Extract the [X, Y] coordinate from the center of the cell holding the provided text.  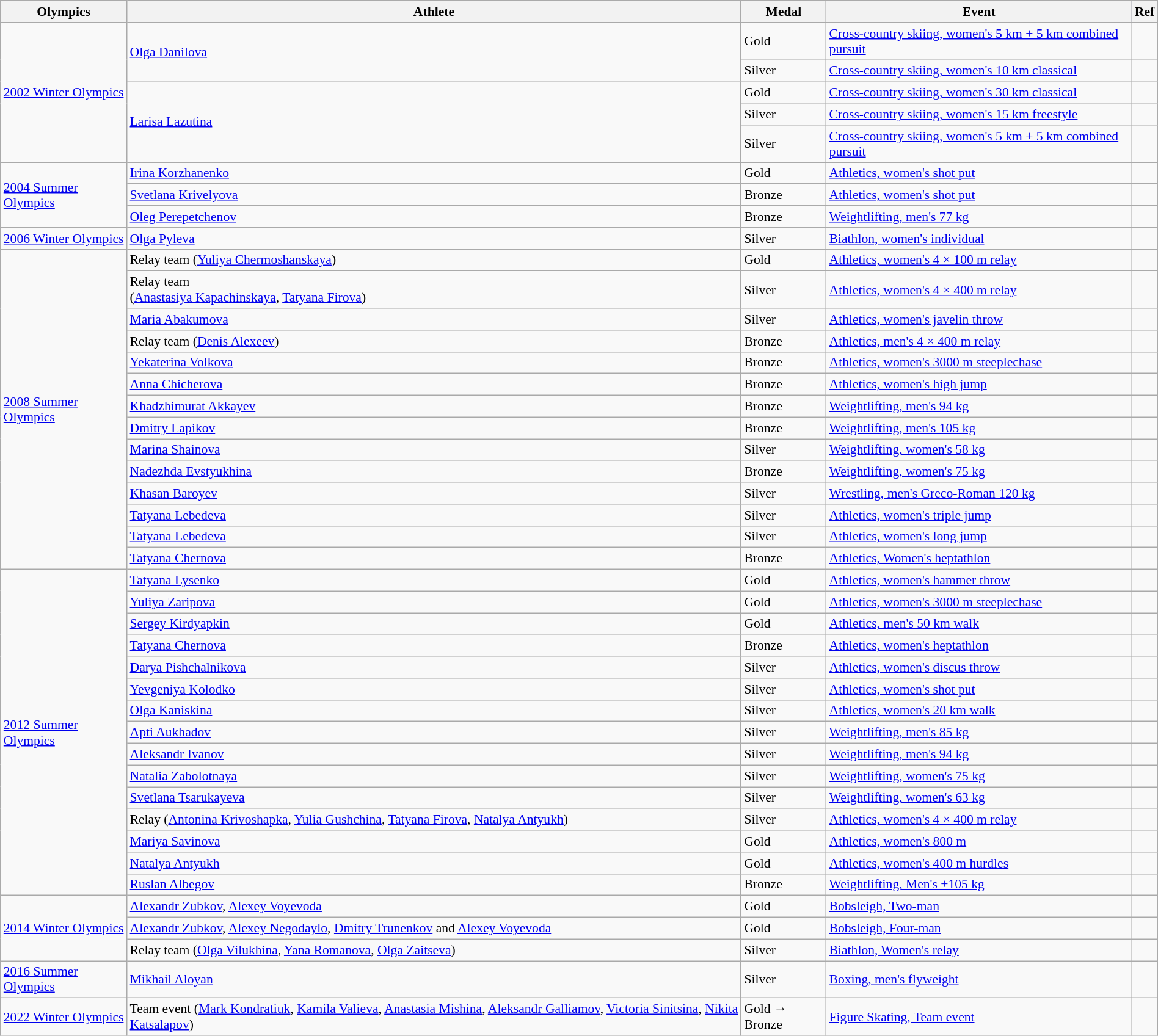
Relay team (Olga Vilukhina, Yana Romanova, Olga Zaitseva) [434, 950]
2012 Summer Olympics [64, 733]
Svetlana Krivelyova [434, 195]
2022 Winter Olympics [64, 1017]
2016 Summer Olympics [64, 979]
Team event (Mark Kondratiuk, Kamila Valieva, Anastasia Mishina, Aleksandr Galliamov, Victoria Sinitsina, Nikita Katsalapov) [434, 1017]
Olga Danilova [434, 53]
Dmitry Lapikov [434, 428]
Athletics, women's 20 km walk [979, 711]
Cross-country skiing, women's 30 km classical [979, 93]
Athletics, women's heptathlon [979, 646]
Weightlifting, women's 63 kg [979, 798]
Athletics, women's hammer throw [979, 581]
Athletics, women's 400 m hurdles [979, 863]
Cross-country skiing, women's 10 km classical [979, 71]
Weightlifting, women's 58 kg [979, 450]
Alexandr Zubkov, Alexey Voyevoda [434, 907]
Bobsleigh, Four-man [979, 929]
Relay (Antonina Krivoshapka, Yulia Gushchina, Tatyana Firova, Natalya Antyukh) [434, 820]
Nadezhda Evstyukhina [434, 472]
2004 Summer Olympics [64, 195]
Biathlon, Women's relay [979, 950]
Darya Pishchalnikova [434, 667]
Relay team (Denis Alexeev) [434, 341]
Anna Chicherova [434, 385]
Tatyana Lysenko [434, 581]
Athletics, Women's heptathlon [979, 559]
Yuliya Zaripova [434, 602]
2014 Winter Olympics [64, 928]
Alexandr Zubkov, Alexey Negodaylo, Dmitry Trunenkov and Alexey Voyevoda [434, 929]
Irina Korzhanenko [434, 173]
Mikhail Aloyan [434, 979]
Ruslan Albegov [434, 885]
Gold → Bronze [783, 1017]
Medal [783, 12]
Relay team (Yuliya Chermoshanskaya) [434, 260]
Athletics, men's 4 × 400 m relay [979, 341]
Athletics, women's long jump [979, 537]
Weightlifting, men's 77 kg [979, 217]
Natalya Antyukh [434, 863]
Khasan Baroyev [434, 493]
Olga Pyleva [434, 239]
Athletics, women's high jump [979, 385]
2006 Winter Olympics [64, 239]
Relay team(Anastasiya Kapachinskaya, Tatyana Firova) [434, 289]
Maria Abakumova [434, 319]
Event [979, 12]
Boxing, men's flyweight [979, 979]
Olga Kaniskina [434, 711]
Weightlifting, men's 85 kg [979, 733]
Cross-country skiing, women's 15 km freestyle [979, 114]
Oleg Perepetchenov [434, 217]
Bobsleigh, Two-man [979, 907]
Mariya Savinova [434, 841]
Apti Aukhadov [434, 733]
Athletics, women's 4 × 100 m relay [979, 260]
Athletics, women's javelin throw [979, 319]
Athletics, men's 50 km walk [979, 624]
2008 Summer Olympics [64, 409]
Larisa Lazutina [434, 122]
Yekaterina Volkova [434, 363]
Yevgeniya Kolodko [434, 689]
Svetlana Tsarukayeva [434, 798]
Biathlon, women's individual [979, 239]
Marina Shainova [434, 450]
Wrestling, men's Greco-Roman 120 kg [979, 493]
Khadzhimurat Akkayev [434, 407]
Athlete [434, 12]
Natalia Zabolotnaya [434, 776]
Weightlifting, Men's +105 kg [979, 885]
Athletics, women's triple jump [979, 515]
Ref [1145, 12]
Olympics [64, 12]
Athletics, women's discus throw [979, 667]
Sergey Kirdyapkin [434, 624]
Athletics, women's 800 m [979, 841]
2002 Winter Olympics [64, 93]
Aleksandr Ivanov [434, 755]
Figure Skating, Team event [979, 1017]
Weightlifting, men's 105 kg [979, 428]
